For the text-containing cell, return its midpoint in [x, y] coordinate format. 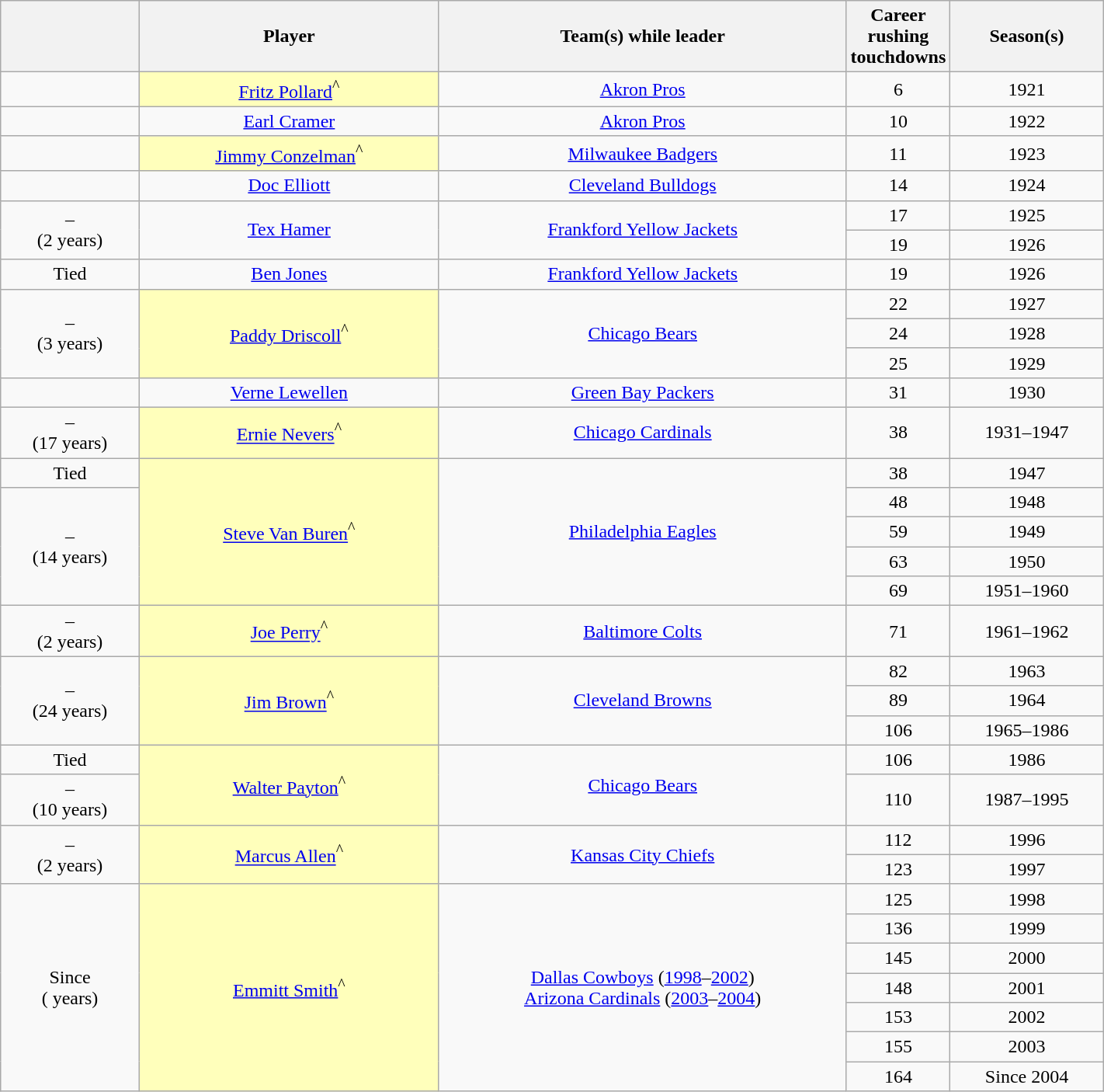
Earl Cramer [289, 121]
Philadelphia Eagles [643, 532]
1996 [1026, 840]
1924 [1026, 186]
2001 [1026, 988]
Fritz Pollard^ [289, 90]
Verne Lewellen [289, 392]
1929 [1026, 363]
Baltimore Colts [643, 631]
110 [898, 800]
Jim Brown^ [289, 701]
1951–1960 [1026, 591]
Since ( years) [70, 987]
–(17 years) [70, 432]
1928 [1026, 333]
Paddy Driscoll^ [289, 333]
1986 [1026, 760]
Ben Jones [289, 274]
17 [898, 215]
Walter Payton^ [289, 784]
1925 [1026, 215]
1997 [1026, 869]
1998 [1026, 899]
164 [898, 1076]
145 [898, 958]
1987–1995 [1026, 800]
–(3 years) [70, 333]
59 [898, 532]
82 [898, 671]
1964 [1026, 701]
25 [898, 363]
Kansas City Chiefs [643, 854]
Cleveland Bulldogs [643, 186]
1949 [1026, 532]
153 [898, 1017]
1948 [1026, 503]
136 [898, 928]
Team(s) while leader [643, 37]
69 [898, 591]
1950 [1026, 562]
Since 2004 [1026, 1076]
Jimmy Conzelman^ [289, 154]
24 [898, 333]
Career rushing touchdowns [898, 37]
Milwaukee Badgers [643, 154]
2002 [1026, 1017]
31 [898, 392]
1930 [1026, 392]
22 [898, 304]
2000 [1026, 958]
89 [898, 701]
1931–1947 [1026, 432]
Tex Hamer [289, 230]
Chicago Cardinals [643, 432]
2003 [1026, 1047]
11 [898, 154]
Green Bay Packers [643, 392]
Player [289, 37]
–(24 years) [70, 701]
1963 [1026, 671]
Season(s) [1026, 37]
Doc Elliott [289, 186]
–(10 years) [70, 800]
6 [898, 90]
Steve Van Buren^ [289, 532]
Marcus Allen^ [289, 854]
14 [898, 186]
1921 [1026, 90]
Dallas Cowboys (1998–2002)Arizona Cardinals (2003–2004) [643, 987]
Emmitt Smith^ [289, 987]
–(14 years) [70, 547]
71 [898, 631]
1922 [1026, 121]
1947 [1026, 473]
1923 [1026, 154]
112 [898, 840]
Joe Perry^ [289, 631]
123 [898, 869]
1999 [1026, 928]
Cleveland Browns [643, 701]
63 [898, 562]
155 [898, 1047]
1965–1986 [1026, 730]
Ernie Nevers^ [289, 432]
10 [898, 121]
48 [898, 503]
125 [898, 899]
148 [898, 988]
1961–1962 [1026, 631]
1927 [1026, 304]
